Capture the cell that displays the provided text and extract its (X, Y) central coordinate. 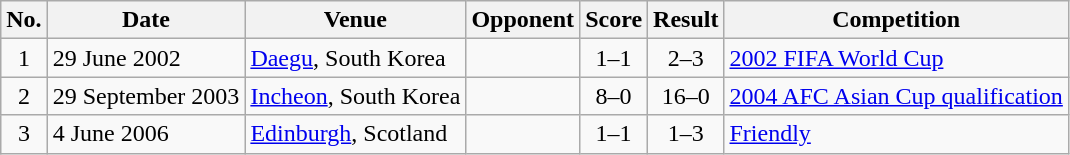
Incheon, South Korea (356, 96)
29 September 2003 (146, 96)
No. (24, 20)
Competition (896, 20)
Result (686, 20)
2004 AFC Asian Cup qualification (896, 96)
Venue (356, 20)
4 June 2006 (146, 134)
2–3 (686, 58)
29 June 2002 (146, 58)
Score (614, 20)
Opponent (523, 20)
1–3 (686, 134)
2002 FIFA World Cup (896, 58)
Friendly (896, 134)
16–0 (686, 96)
2 (24, 96)
Edinburgh, Scotland (356, 134)
Date (146, 20)
1 (24, 58)
3 (24, 134)
8–0 (614, 96)
Daegu, South Korea (356, 58)
